Detect which cell encompasses the target text, then output its [x, y] center coordinate. 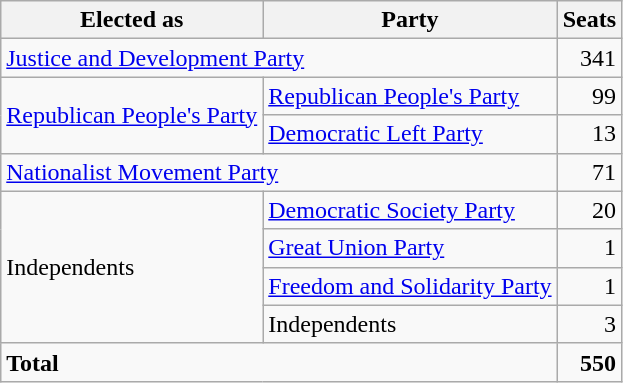
Freedom and Solidarity Party [410, 286]
Democratic Society Party [410, 210]
Justice and Development Party [279, 58]
Party [410, 20]
71 [589, 172]
13 [589, 134]
20 [589, 210]
341 [589, 58]
Democratic Left Party [410, 134]
Elected as [132, 20]
550 [589, 362]
Seats [589, 20]
99 [589, 96]
3 [589, 324]
Great Union Party [410, 248]
Total [279, 362]
Nationalist Movement Party [279, 172]
